Scan for the cell matching the given text and deliver its (x, y) coordinate at center. 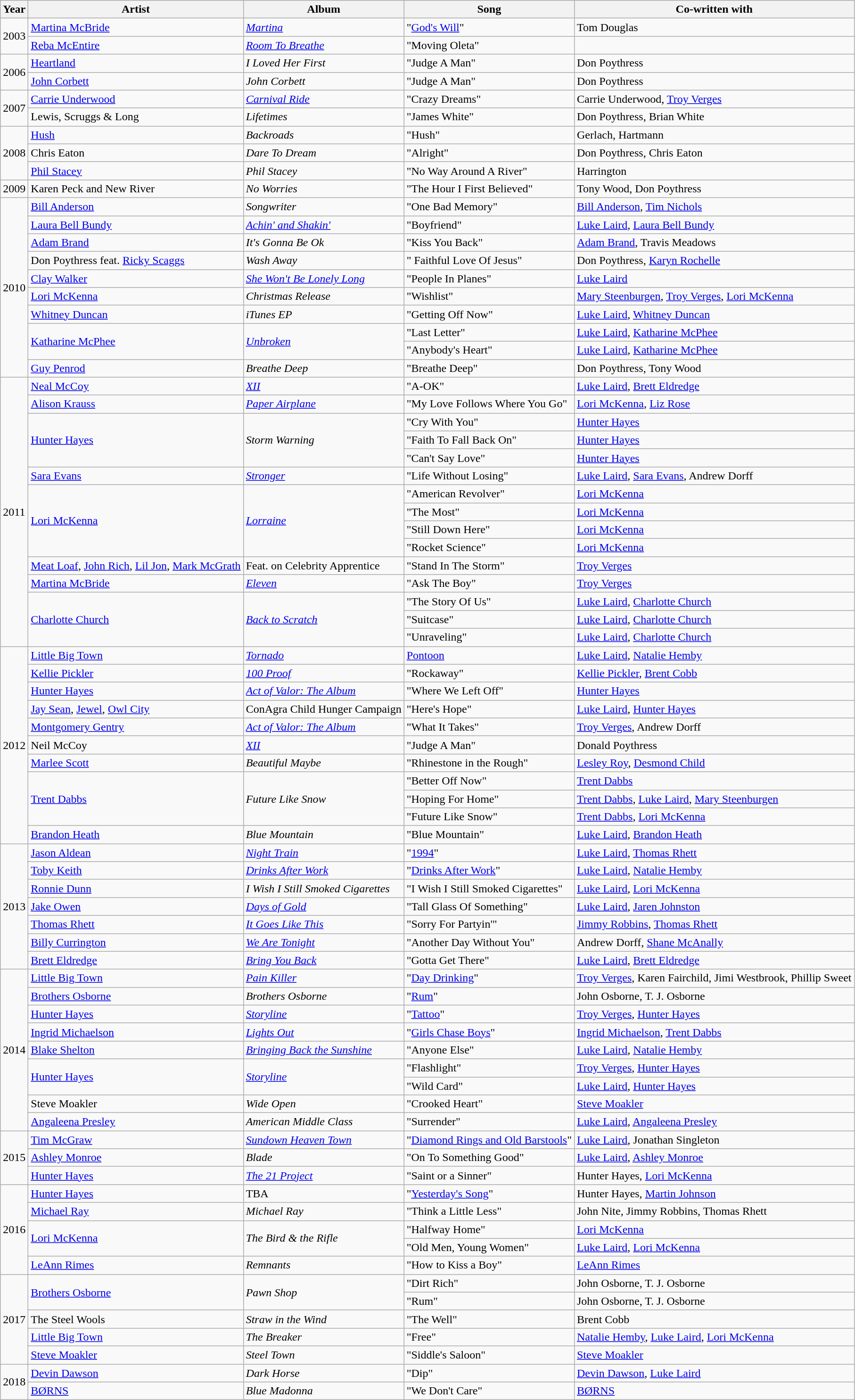
"Can't Say Love" (489, 458)
Alison Krauss (136, 404)
Luke Laird, Angaleena Presley (714, 1122)
"Hush" (489, 135)
Billy Currington (136, 942)
Lori McKenna, Liz Rose (714, 404)
Hunter Hayes, Martin Johnson (714, 1194)
Laura Bell Bundy (136, 225)
I Wish I Still Smoked Cigarettes (323, 889)
2016 (14, 1229)
Unbroken (323, 341)
Don Poythress, Brian White (714, 117)
The Breaker (323, 1337)
Night Train (323, 853)
American Middle Class (323, 1122)
Lorraine (323, 520)
Bring You Back (323, 960)
"Tall Glass Of Something" (489, 906)
Lifetimes (323, 117)
Devin Dawson (136, 1373)
It Goes Like This (323, 924)
Remnants (323, 1265)
"We Don't Care" (489, 1391)
ConAgra Child Hunger Campaign (323, 709)
"Crooked Heart" (489, 1104)
Natalie Hemby, Luke Laird, Lori McKenna (714, 1337)
Gerlach, Hartmann (714, 135)
Achin' and Shakin' (323, 225)
Charlotte Church (136, 619)
The Bird & the Rifle (323, 1238)
Luke Laird (714, 279)
Jake Owen (136, 906)
Kellie Pickler, Brent Cobb (714, 673)
"Still Down Here" (489, 530)
"Wild Card" (489, 1086)
"On To Something Good" (489, 1158)
"Wishlist" (489, 296)
Drinks After Work (323, 871)
Eleven (323, 584)
"No Way Around A River" (489, 171)
Luke Laird, Ashley Monroe (714, 1158)
The Steel Wools (136, 1319)
"Rhinestone in the Rough" (489, 763)
"Getting Off Now" (489, 314)
Wide Open (323, 1104)
Don Poythress, Karyn Rochelle (714, 261)
Donald Poythress (714, 745)
Steel Town (323, 1355)
"Free" (489, 1337)
Artist (136, 9)
"Siddle's Saloon" (489, 1355)
"Alright" (489, 153)
"People In Planes" (489, 279)
2006 (14, 72)
"Stand In The Storm" (489, 566)
"How to Kiss a Boy" (489, 1265)
"The Hour I First Believed" (489, 189)
"Girls Chase Boys" (489, 1032)
2018 (14, 1382)
"Better Off Now" (489, 781)
"The Most" (489, 511)
Neil McCoy (136, 745)
Room To Breathe (323, 45)
"Dip" (489, 1373)
Lewis, Scruggs & Long (136, 117)
Year (14, 9)
Carnival Ride (323, 99)
Pontoon (489, 655)
Katharine McPhee (136, 341)
"The Story Of Us" (489, 601)
Don Poythress feat. Ricky Scaggs (136, 261)
Sundown Heaven Town (323, 1140)
"Breathe Deep" (489, 368)
Heartland (136, 63)
We Are Tonight (323, 942)
Trent Dabbs, Lori McKenna (714, 817)
Reba McEntire (136, 45)
2008 (14, 153)
"I Wish I Still Smoked Cigarettes" (489, 889)
2012 (14, 745)
Wash Away (323, 261)
"Kiss You Back" (489, 243)
Feat. on Celebrity Apprentice (323, 566)
Luke Laird, Sara Evans, Andrew Dorff (714, 476)
Karen Peck and New River (136, 189)
Jason Aldean (136, 853)
"Blue Mountain" (489, 835)
"Think a Little Less" (489, 1211)
"Diamond Rings and Old Barstools" (489, 1140)
Luke Laird, Laura Bell Bundy (714, 225)
TBA (323, 1194)
2017 (14, 1319)
"Where We Left Off" (489, 691)
"Life Without Losing" (489, 476)
2014 (14, 1050)
"Last Letter" (489, 332)
"What It Takes" (489, 727)
Sara Evans (136, 476)
Blue Madonna (323, 1391)
She Won't Be Lonely Long (323, 279)
"Crazy Dreams" (489, 99)
"Faith To Fall Back On" (489, 440)
Tom Douglas (714, 27)
"Here's Hope" (489, 709)
Pawn Shop (323, 1292)
"My Love Follows Where You Go" (489, 404)
"James White" (489, 117)
Tornado (323, 655)
Blake Shelton (136, 1050)
It's Gonna Be Ok (323, 243)
"Ask The Boy" (489, 584)
Marlee Scott (136, 763)
Luke Laird, Jaren Johnston (714, 906)
Bill Anderson, Tim Nichols (714, 206)
"Moving Oleta" (489, 45)
Angaleena Presley (136, 1122)
"Cry With You" (489, 422)
Luke Laird, Thomas Rhett (714, 853)
Whitney Duncan (136, 314)
"1994" (489, 853)
2011 (14, 512)
No Worries (323, 189)
Brandon Heath (136, 835)
Jay Sean, Jewel, Owl City (136, 709)
Trent Dabbs, Luke Laird, Mary Steenburgen (714, 799)
"God's Will" (489, 27)
Storm Warning (323, 440)
"Boyfriend" (489, 225)
"A-OK" (489, 386)
Carrie Underwood, Troy Verges (714, 99)
"Another Day Without You" (489, 942)
Brett Eldredge (136, 960)
Ronnie Dunn (136, 889)
Tim McGraw (136, 1140)
Adam Brand, Travis Meadows (714, 243)
Meat Loaf, John Rich, Lil Jon, Mark McGrath (136, 566)
"Anyone Else" (489, 1050)
" Faithful Love Of Jesus" (489, 261)
Ashley Monroe (136, 1158)
Andrew Dorff, Shane McAnally (714, 942)
"Surrender" (489, 1122)
Hunter Hayes, Lori McKenna (714, 1176)
Toby Keith (136, 871)
Beautiful Maybe (323, 763)
Pain Killer (323, 978)
Neal McCoy (136, 386)
Luke Laird, Jonathan Singleton (714, 1140)
Clay Walker (136, 279)
Chris Eaton (136, 153)
Ingrid Michaelson, Trent Dabbs (714, 1032)
Hush (136, 135)
Future Like Snow (323, 799)
Adam Brand (136, 243)
Tony Wood, Don Poythress (714, 189)
Back to Scratch (323, 619)
Guy Penrod (136, 368)
"Halfway Home" (489, 1229)
"Day Drinking" (489, 978)
"The Well" (489, 1319)
"Rocket Science" (489, 548)
"Tattoo" (489, 1014)
"Rockaway" (489, 673)
"Hoping For Home" (489, 799)
"Gotta Get There" (489, 960)
"Future Like Snow" (489, 817)
2009 (14, 189)
Breathe Deep (323, 368)
I Loved Her First (323, 63)
Don Poythress, Chris Eaton (714, 153)
2015 (14, 1158)
Paper Airplane (323, 404)
"Flashlight" (489, 1068)
"Sorry For Partyin'" (489, 924)
Album (323, 9)
Luke Laird, Brandon Heath (714, 835)
"Unraveling" (489, 637)
Thomas Rhett (136, 924)
iTunes EP (323, 314)
Stronger (323, 476)
Mary Steenburgen, Troy Verges, Lori McKenna (714, 296)
Song (489, 9)
Kellie Pickler (136, 673)
"Dirt Rich" (489, 1283)
Carrie Underwood (136, 99)
Co-written with (714, 9)
"Drinks After Work" (489, 871)
Troy Verges, Karen Fairchild, Jimi Westbrook, Phillip Sweet (714, 978)
"Old Men, Young Women" (489, 1247)
"American Revolver" (489, 494)
Troy Verges, Andrew Dorff (714, 727)
Bill Anderson (136, 206)
"Anybody's Heart" (489, 350)
Blue Mountain (323, 835)
Bringing Back the Sunshine (323, 1050)
Montgomery Gentry (136, 727)
The 21 Project (323, 1176)
Don Poythress, Tony Wood (714, 368)
Harrington (714, 171)
Days of Gold (323, 906)
Dark Horse (323, 1373)
Backroads (323, 135)
Christmas Release (323, 296)
2007 (14, 108)
Luke Laird, Whitney Duncan (714, 314)
Brent Cobb (714, 1319)
Jimmy Robbins, Thomas Rhett (714, 924)
Devin Dawson, Luke Laird (714, 1373)
2003 (14, 36)
Martina (323, 27)
Ingrid Michaelson (136, 1032)
100 Proof (323, 673)
2010 (14, 288)
"One Bad Memory" (489, 206)
Blade (323, 1158)
"Suitcase" (489, 619)
"Yesterday's Song" (489, 1194)
Dare To Dream (323, 153)
Lesley Roy, Desmond Child (714, 763)
John Nite, Jimmy Robbins, Thomas Rhett (714, 1211)
Lights Out (323, 1032)
Songwriter (323, 206)
Straw in the Wind (323, 1319)
2013 (14, 906)
"Saint or a Sinner" (489, 1176)
